Locate the cell with the specified text and output its (X, Y) center coordinate. 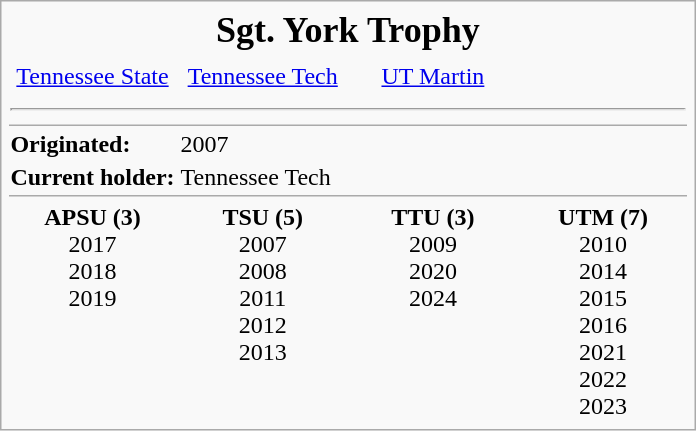
TSU (5)20072008201120122013 (262, 312)
TTU (3)200920202024 (432, 312)
UT Martin (432, 77)
APSU (3)201720182019 (92, 312)
Originated: (92, 144)
2007 (348, 144)
Tennessee State (92, 77)
Sgt. York Trophy (348, 31)
Current holder: (92, 177)
UTM (7)2010201420152016202120222023 (604, 312)
